Locate the cell with the specified text and output its (X, Y) center coordinate. 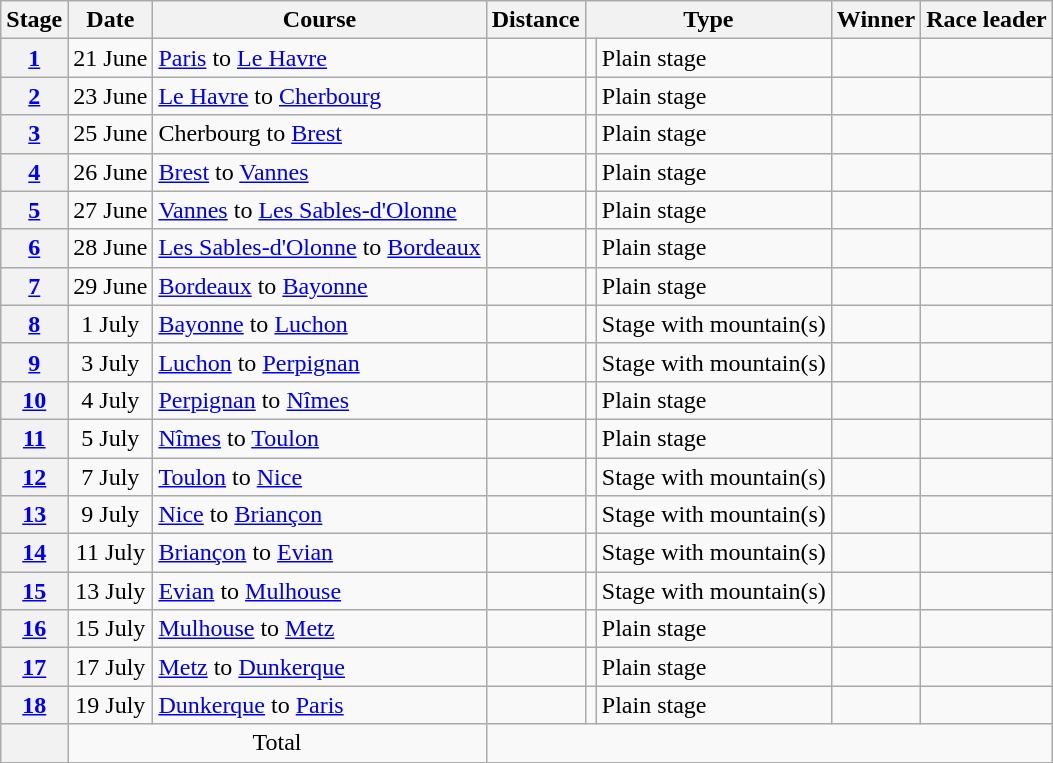
Evian to Mulhouse (320, 591)
Paris to Le Havre (320, 58)
6 (34, 248)
1 (34, 58)
9 (34, 362)
7 July (110, 477)
Brest to Vannes (320, 172)
Perpignan to Nîmes (320, 400)
5 July (110, 438)
Type (708, 20)
Date (110, 20)
17 July (110, 667)
25 June (110, 134)
2 (34, 96)
Metz to Dunkerque (320, 667)
Vannes to Les Sables-d'Olonne (320, 210)
Dunkerque to Paris (320, 705)
Les Sables-d'Olonne to Bordeaux (320, 248)
4 July (110, 400)
Toulon to Nice (320, 477)
9 July (110, 515)
Bordeaux to Bayonne (320, 286)
21 June (110, 58)
4 (34, 172)
Nîmes to Toulon (320, 438)
8 (34, 324)
28 June (110, 248)
15 July (110, 629)
3 July (110, 362)
15 (34, 591)
Distance (536, 20)
Luchon to Perpignan (320, 362)
1 July (110, 324)
18 (34, 705)
14 (34, 553)
13 July (110, 591)
26 June (110, 172)
17 (34, 667)
12 (34, 477)
Briançon to Evian (320, 553)
Total (277, 743)
11 (34, 438)
Course (320, 20)
29 June (110, 286)
5 (34, 210)
13 (34, 515)
16 (34, 629)
Race leader (987, 20)
27 June (110, 210)
19 July (110, 705)
11 July (110, 553)
Mulhouse to Metz (320, 629)
Winner (876, 20)
3 (34, 134)
Stage (34, 20)
Le Havre to Cherbourg (320, 96)
Bayonne to Luchon (320, 324)
Cherbourg to Brest (320, 134)
Nice to Briançon (320, 515)
7 (34, 286)
23 June (110, 96)
10 (34, 400)
